Extract the (x, y) coordinate from the center of the cell holding the provided text.  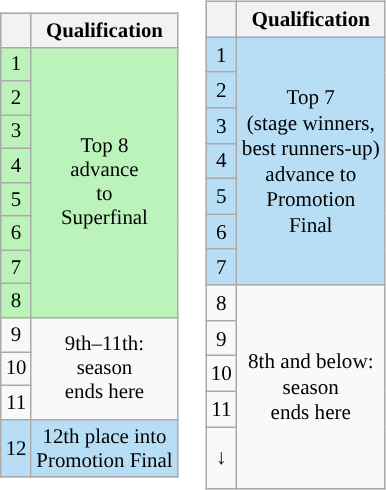
Top 7(stage winners,best runners-up)advance toPromotionFinal (311, 161)
12 (16, 448)
Top 8advancetoSuperfinal (104, 182)
↓ (222, 458)
8th and below:seasonends here (311, 387)
12th place intoPromotion Final (104, 448)
9th–11th:seasonends here (104, 369)
